Identify which cell holds the provided text, then report its (x, y) central coordinate. 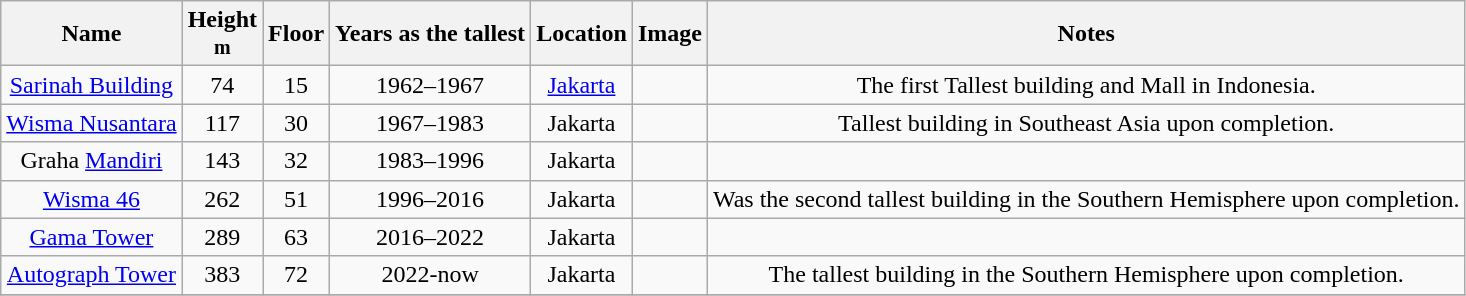
Tallest building in Southeast Asia upon completion. (1086, 123)
1962–1967 (430, 85)
30 (296, 123)
1983–1996 (430, 161)
2016–2022 (430, 237)
Heightm (222, 34)
Notes (1086, 34)
74 (222, 85)
51 (296, 199)
Was the second tallest building in the Southern Hemisphere upon completion. (1086, 199)
262 (222, 199)
15 (296, 85)
383 (222, 275)
63 (296, 237)
117 (222, 123)
Gama Tower (92, 237)
2022-now (430, 275)
289 (222, 237)
Graha Mandiri (92, 161)
The tallest building in the Southern Hemisphere upon completion. (1086, 275)
Autograph Tower (92, 275)
1967–1983 (430, 123)
32 (296, 161)
Wisma 46 (92, 199)
Floor (296, 34)
1996–2016 (430, 199)
Wisma Nusantara (92, 123)
143 (222, 161)
Sarinah Building (92, 85)
72 (296, 275)
Years as the tallest (430, 34)
Location (582, 34)
Image (670, 34)
The first Tallest building and Mall in Indonesia. (1086, 85)
Name (92, 34)
